Output the (x, y) coordinate of the center of the cell containing the given text.  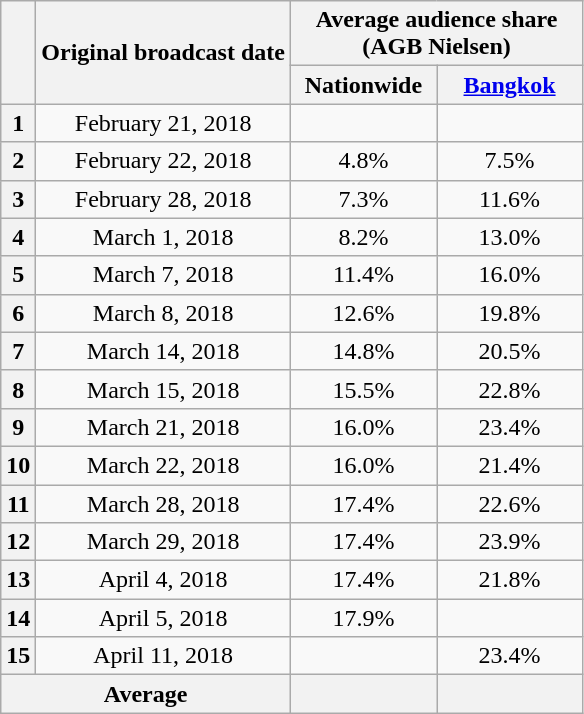
3 (18, 199)
13 (18, 580)
11.6% (509, 199)
February 28, 2018 (164, 199)
22.6% (509, 503)
10 (18, 465)
February 22, 2018 (164, 161)
March 15, 2018 (164, 389)
Average audience share(AGB Nielsen) (436, 34)
March 21, 2018 (164, 427)
9 (18, 427)
7 (18, 351)
8 (18, 389)
15 (18, 656)
Original broadcast date (164, 52)
23.9% (509, 542)
Average (146, 694)
6 (18, 313)
8.2% (363, 237)
March 28, 2018 (164, 503)
March 14, 2018 (164, 351)
March 29, 2018 (164, 542)
February 21, 2018 (164, 123)
April 4, 2018 (164, 580)
13.0% (509, 237)
21.4% (509, 465)
12.6% (363, 313)
17.9% (363, 618)
Bangkok (509, 85)
22.8% (509, 389)
11 (18, 503)
4 (18, 237)
April 5, 2018 (164, 618)
14.8% (363, 351)
2 (18, 161)
Nationwide (363, 85)
20.5% (509, 351)
19.8% (509, 313)
March 7, 2018 (164, 275)
11.4% (363, 275)
5 (18, 275)
4.8% (363, 161)
7.3% (363, 199)
April 11, 2018 (164, 656)
March 22, 2018 (164, 465)
15.5% (363, 389)
March 8, 2018 (164, 313)
12 (18, 542)
1 (18, 123)
March 1, 2018 (164, 237)
14 (18, 618)
21.8% (509, 580)
7.5% (509, 161)
